Pinpoint the cell where the given text exists, returning its [x, y] midpoint coordinate. 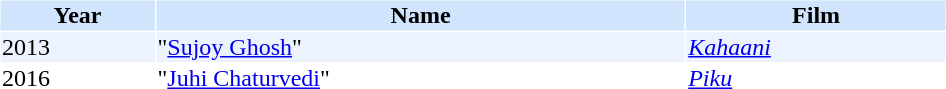
Film [816, 15]
2013 [77, 47]
Name [420, 15]
Kahaani [816, 47]
"Sujoy Ghosh" [420, 47]
Year [77, 15]
